Capture the cell that displays the provided text and extract its (X, Y) central coordinate. 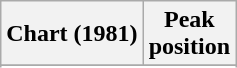
Peak position (189, 34)
Chart (1981) (72, 34)
